From the cell containing the given text, extract its center point as (x, y) coordinate. 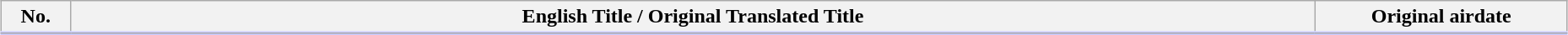
English Title / Original Translated Title (693, 17)
No. (35, 17)
Original airdate (1441, 17)
